Pinpoint the cell where the given text exists, returning its (X, Y) midpoint coordinate. 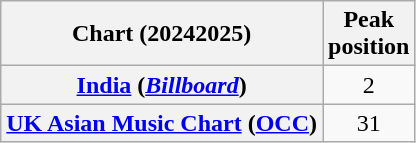
Chart (20242025) (162, 34)
31 (368, 123)
India (Billboard) (162, 85)
UK Asian Music Chart (OCC) (162, 123)
2 (368, 85)
Peakposition (368, 34)
